Find where the given text appears and provide that cell's center as [X, Y] coordinate. 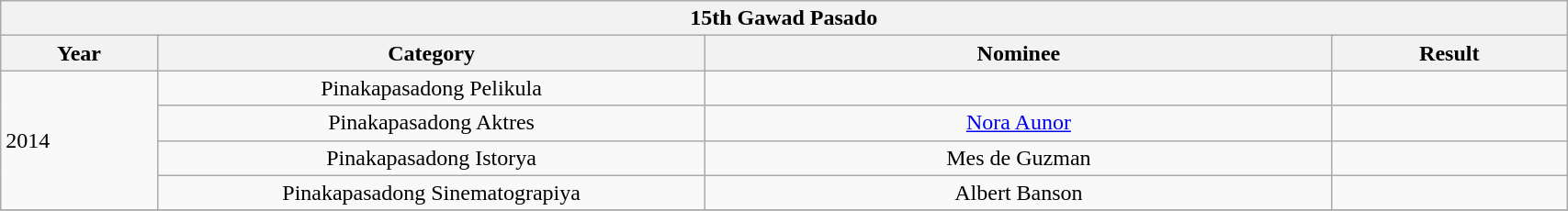
Mes de Guzman [1019, 158]
Nominee [1019, 53]
Category [432, 53]
Pinakapasadong Istorya [432, 158]
Albert Banson [1019, 193]
Pinakapasadong Pelikula [432, 88]
Nora Aunor [1019, 123]
Result [1450, 53]
Pinakapasadong Aktres [432, 123]
2014 [79, 140]
15th Gawad Pasado [784, 18]
Year [79, 53]
Pinakapasadong Sinematograpiya [432, 193]
